For the text-containing cell, return its midpoint in [x, y] coordinate format. 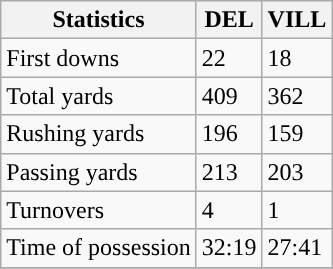
First downs [99, 58]
196 [229, 134]
18 [297, 58]
VILL [297, 20]
27:41 [297, 248]
Turnovers [99, 210]
Time of possession [99, 248]
Total yards [99, 96]
DEL [229, 20]
409 [229, 96]
Rushing yards [99, 134]
362 [297, 96]
1 [297, 210]
32:19 [229, 248]
22 [229, 58]
203 [297, 172]
Statistics [99, 20]
213 [229, 172]
4 [229, 210]
Passing yards [99, 172]
159 [297, 134]
